Identify which cell holds the provided text, then report its [x, y] central coordinate. 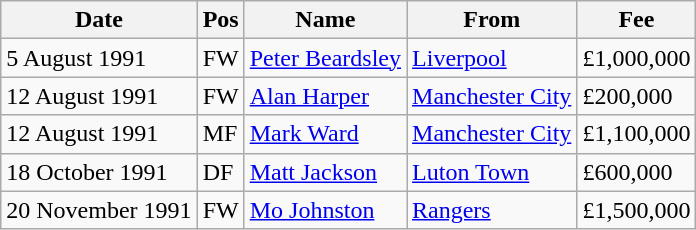
Name [325, 20]
Mo Johnston [325, 210]
MF [220, 134]
18 October 1991 [99, 172]
£1,100,000 [636, 134]
Fee [636, 20]
From [492, 20]
DF [220, 172]
20 November 1991 [99, 210]
Rangers [492, 210]
Alan Harper [325, 96]
Liverpool [492, 58]
Peter Beardsley [325, 58]
£1,000,000 [636, 58]
£600,000 [636, 172]
Matt Jackson [325, 172]
Luton Town [492, 172]
Mark Ward [325, 134]
Date [99, 20]
5 August 1991 [99, 58]
£200,000 [636, 96]
£1,500,000 [636, 210]
Pos [220, 20]
